Find where the given text appears and provide that cell's center as (x, y) coordinate. 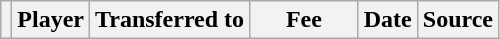
Source (458, 20)
Transferred to (170, 20)
Date (388, 20)
Fee (304, 20)
Player (51, 20)
